Find where the given text appears and provide that cell's center as (X, Y) coordinate. 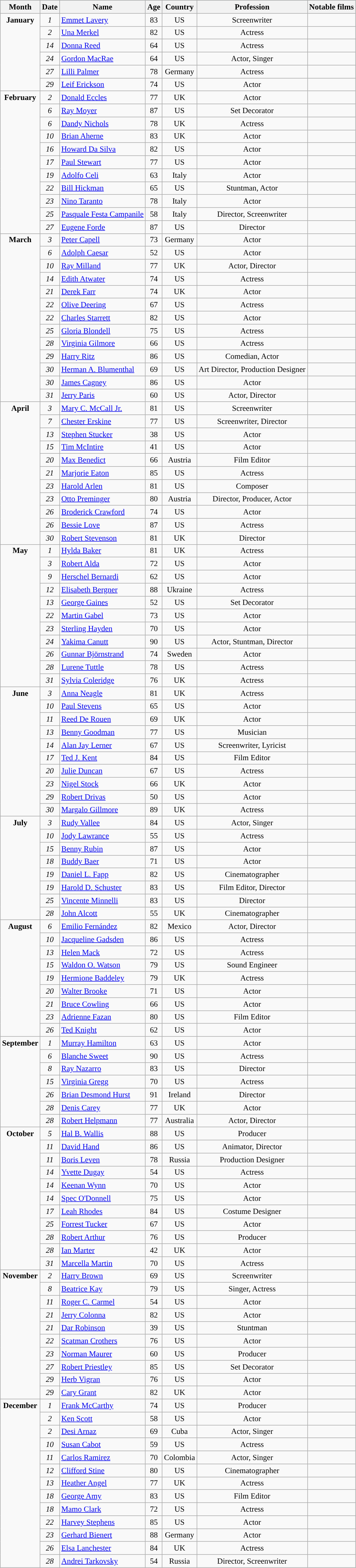
Elsa Lanchester (102, 1548)
41 (154, 447)
Robert Helpmann (102, 1121)
Eugene Forde (102, 227)
Harold D. Schuster (102, 888)
Leif Erickson (102, 85)
Herschel Bernardi (102, 577)
Ian Marter (102, 1250)
Gordon MacRae (102, 59)
George Gaines (102, 603)
Mary C. McCall Jr. (102, 409)
Emmet Lavery (102, 20)
Spec O'Donnell (102, 1199)
James Cagney (102, 382)
Susan Cabot (102, 1445)
Denis Carey (102, 1108)
Sylvia Coleridge (102, 681)
Virginia Gregg (102, 1082)
Anna Neagle (102, 693)
Stuntman, Actor (252, 188)
Australia (179, 1121)
38 (154, 434)
91 (154, 1095)
Stephen Stucker (102, 434)
Date (49, 7)
September (20, 1082)
Ukraine (179, 590)
Singer, Actress (252, 1289)
16 (49, 149)
Margalo Gillmore (102, 810)
Lurene Tuttle (102, 667)
Donald Eccles (102, 98)
August (20, 979)
Heather Angel (102, 1483)
Ray Moyer (102, 111)
Adolfo Celi (102, 175)
John Alcott (102, 914)
Robert Alda (102, 564)
Production Designer (252, 1160)
Nigel Stock (102, 784)
Una Merkel (102, 33)
Helen Mack (102, 953)
Cuba (179, 1432)
March (20, 318)
Paul Stewart (102, 163)
Sound Engineer (252, 965)
Nino Taranto (102, 201)
Lilli Palmer (102, 72)
Art Director, Production Designer (252, 370)
Screenwriter, Lyricist (252, 745)
Dar Robinson (102, 1328)
Gloria Blondell (102, 331)
Alan Jay Lerner (102, 745)
Robert Drivas (102, 797)
Age (154, 7)
Norman Maurer (102, 1354)
Daniel L. Fapp (102, 875)
42 (154, 1250)
May (20, 615)
Musician (252, 732)
Notable films (331, 7)
Director, Producer, Actor (252, 499)
5 (49, 1134)
Brian Aherne (102, 136)
Bill Hickman (102, 188)
Virginia Gilmore (102, 344)
Forrest Tucker (102, 1224)
Hal B. Wallis (102, 1134)
Jerry Paris (102, 396)
Adolph Caesar (102, 253)
Profession (252, 7)
Peter Capell (102, 240)
December (20, 1483)
Hermione Baddeley (102, 978)
Rudy Vallee (102, 823)
Derek Farr (102, 292)
Mexico (179, 927)
Desi Arnaz (102, 1432)
Marcella Martin (102, 1263)
Dandy Nichols (102, 124)
Bruce Cowling (102, 1004)
Actor, Stuntman, Director (252, 642)
Benny Goodman (102, 732)
Sterling Hayden (102, 629)
Ted Knight (102, 1030)
Beatrice Kay (102, 1289)
Month (20, 7)
Andrei Tarkovsky (102, 1561)
Martin Gabel (102, 616)
June (20, 751)
October (20, 1199)
Harold Arlen (102, 486)
Gerhard Bienert (102, 1535)
Yvette Dugay (102, 1172)
Ray Milland (102, 266)
Charles Starrett (102, 318)
Composer (252, 486)
January (20, 52)
Buddy Baer (102, 862)
Olive Deering (102, 305)
Waldon O. Watson (102, 965)
Hylda Baker (102, 551)
Chester Erskine (102, 421)
Marjorie Eaton (102, 473)
Colombia (179, 1457)
Jerry Colonna (102, 1315)
Tim McIntire (102, 447)
Benny Rubin (102, 849)
Keenan Wynn (102, 1186)
Walter Brooke (102, 991)
Animator, Director (252, 1147)
50 (154, 797)
Ted J. Kent (102, 758)
George Amy (102, 1496)
Blanche Sweet (102, 1056)
9 (49, 577)
Robert Priestley (102, 1367)
July (20, 868)
Country (179, 7)
Stuntman (252, 1328)
Edith Atwater (102, 279)
Robert Stevenson (102, 538)
Emilio Fernández (102, 927)
89 (154, 810)
Frank McCarthy (102, 1406)
Broderick Crawford (102, 512)
Roger C. Carmel (102, 1302)
Ireland (179, 1095)
Elisabeth Bergner (102, 590)
November (20, 1334)
Gunnar Björnstrand (102, 654)
39 (154, 1328)
Otto Preminger (102, 499)
7 (49, 421)
Julie Duncan (102, 771)
Harvey Stephens (102, 1522)
Harry Ritz (102, 357)
Herb Vigran (102, 1380)
Pasquale Festa Campanile (102, 214)
Bessie Love (102, 525)
Ken Scott (102, 1419)
Vincente Minnelli (102, 901)
Boris Leven (102, 1160)
Mamo Clark (102, 1509)
Name (102, 7)
Film Editor, Director (252, 888)
Cary Grant (102, 1393)
Reed De Rouen (102, 719)
59 (154, 1445)
Comedian, Actor (252, 357)
Brian Desmond Hurst (102, 1095)
Jacqueline Gadsden (102, 939)
Leah Rhodes (102, 1211)
Jody Lawrance (102, 836)
Paul Stevens (102, 706)
Sweden (179, 654)
April (20, 473)
Max Benedict (102, 460)
Ray Nazarro (102, 1069)
Donna Reed (102, 46)
Screenwriter, Director (252, 421)
Robert Arthur (102, 1238)
Carlos Ramirez (102, 1457)
Herman A. Blumenthal (102, 370)
Murray Hamilton (102, 1043)
David Hand (102, 1147)
Adrienne Fazan (102, 1017)
Harry Brown (102, 1276)
Howard Da Silva (102, 149)
Scatman Crothers (102, 1341)
Yakima Canutt (102, 642)
Costume Designer (252, 1211)
Clifford Stine (102, 1471)
February (20, 163)
